For the text-containing cell, return its midpoint in (x, y) coordinate format. 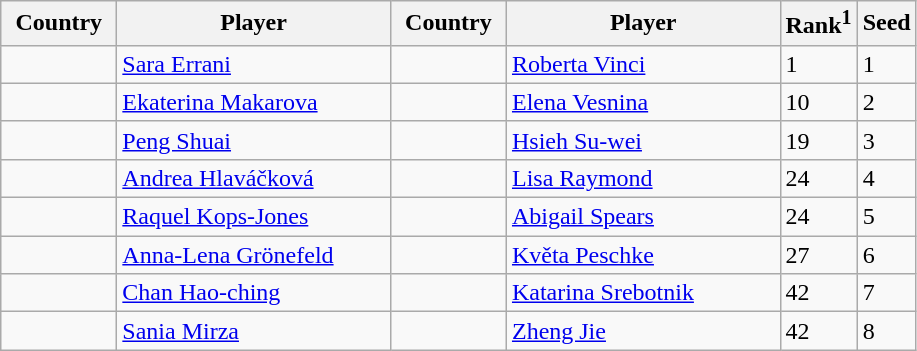
19 (818, 140)
Katarina Srebotnik (643, 293)
Anna-Lena Grönefeld (254, 255)
Rank1 (818, 24)
Ekaterina Makarova (254, 102)
7 (886, 293)
Zheng Jie (643, 331)
Andrea Hlaváčková (254, 178)
2 (886, 102)
8 (886, 331)
Peng Shuai (254, 140)
Květa Peschke (643, 255)
Abigail Spears (643, 217)
Hsieh Su-wei (643, 140)
27 (818, 255)
Sania Mirza (254, 331)
Seed (886, 24)
3 (886, 140)
6 (886, 255)
Sara Errani (254, 64)
Chan Hao-ching (254, 293)
Lisa Raymond (643, 178)
5 (886, 217)
Raquel Kops-Jones (254, 217)
Roberta Vinci (643, 64)
4 (886, 178)
10 (818, 102)
Elena Vesnina (643, 102)
